Output the (X, Y) coordinate of the center of the cell containing the given text.  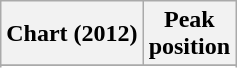
Chart (2012) (72, 34)
Peakposition (189, 34)
